Return the (x, y) coordinate for the center point of the cell that contains the specified text.  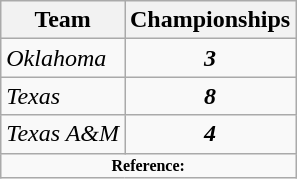
Texas A&M (63, 134)
3 (210, 58)
8 (210, 96)
Team (63, 20)
Oklahoma (63, 58)
Championships (210, 20)
Texas (63, 96)
4 (210, 134)
Reference: (148, 165)
